Return [x, y] of the center of cell containing provided text 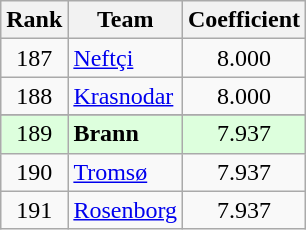
187 [34, 58]
Brann [126, 134]
Rosenborg [126, 210]
Coefficient [244, 20]
Neftçi [126, 58]
Team [126, 20]
Tromsø [126, 172]
191 [34, 210]
189 [34, 134]
190 [34, 172]
188 [34, 96]
Rank [34, 20]
Krasnodar [126, 96]
